Output the (X, Y) coordinate of the center of the cell containing the given text.  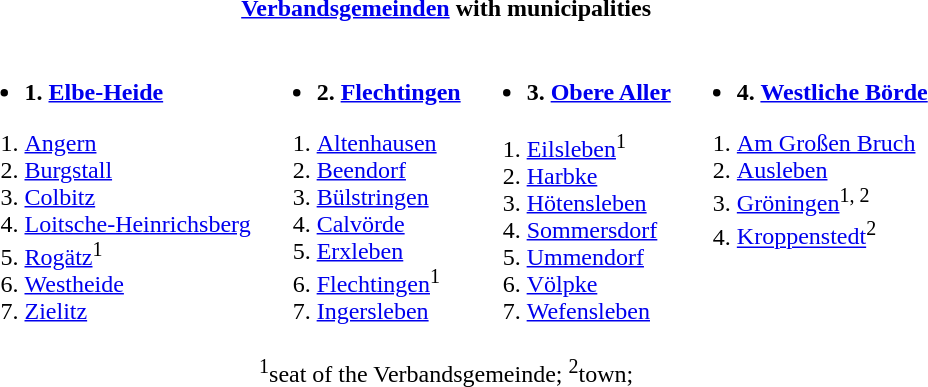
3. Obere AllerEilsleben1HarbkeHötenslebenSommersdorfUmmendorfVölpkeWefensleben (568, 188)
2. FlechtingenAltenhausenBeendorfBülstringenCalvördeErxlebenFlechtingen1Ingersleben (358, 188)
